Determine the [X, Y] coordinate at the center of the cell enclosing the given text.  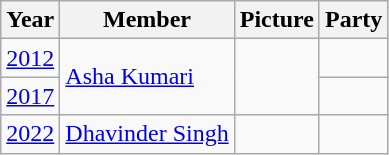
2022 [30, 134]
Member [147, 20]
2012 [30, 58]
Dhavinder Singh [147, 134]
2017 [30, 96]
Year [30, 20]
Picture [276, 20]
Party [353, 20]
Asha Kumari [147, 77]
